Return (X, Y) of the center of cell containing provided text 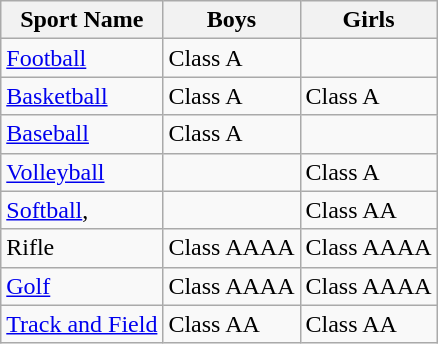
Boys (232, 20)
Baseball (82, 134)
Golf (82, 286)
Track and Field (82, 324)
Volleyball (82, 172)
Rifle (82, 248)
Sport Name (82, 20)
Basketball (82, 96)
Football (82, 58)
Girls (368, 20)
Softball, (82, 210)
